Provide the [X, Y] coordinate of the cell's center where the given text is located.  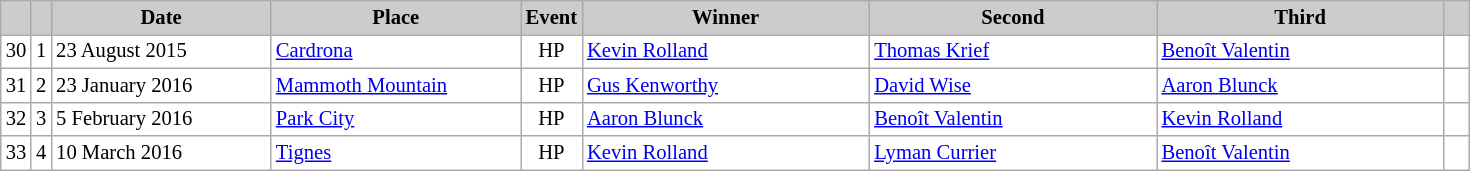
Thomas Krief [1012, 51]
Third [1300, 17]
2 [41, 85]
32 [16, 119]
David Wise [1012, 85]
33 [16, 153]
1 [41, 51]
Lyman Currier [1012, 153]
Gus Kenworthy [726, 85]
30 [16, 51]
23 January 2016 [161, 85]
5 February 2016 [161, 119]
10 March 2016 [161, 153]
Park City [396, 119]
4 [41, 153]
Winner [726, 17]
Date [161, 17]
Tignes [396, 153]
Mammoth Mountain [396, 85]
31 [16, 85]
Cardrona [396, 51]
23 August 2015 [161, 51]
3 [41, 119]
Second [1012, 17]
Event [552, 17]
Place [396, 17]
